Extract the (X, Y) coordinate from the center of the cell holding the provided text.  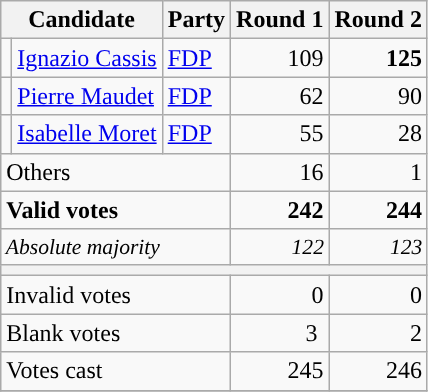
3 (280, 333)
125 (378, 58)
245 (280, 371)
Valid votes (116, 210)
2 (378, 333)
28 (378, 134)
Round 2 (378, 20)
246 (378, 371)
62 (280, 96)
16 (280, 172)
Isabelle Moret (87, 134)
Candidate (82, 20)
Others (116, 172)
Round 1 (280, 20)
123 (378, 247)
122 (280, 247)
109 (280, 58)
55 (280, 134)
1 (378, 172)
Ignazio Cassis (87, 58)
90 (378, 96)
Pierre Maudet (87, 96)
242 (280, 210)
Invalid votes (116, 295)
Votes cast (116, 371)
Party (196, 20)
Blank votes (116, 333)
244 (378, 210)
Absolute majority (116, 247)
